Find where the given text appears and provide that cell's center as (X, Y) coordinate. 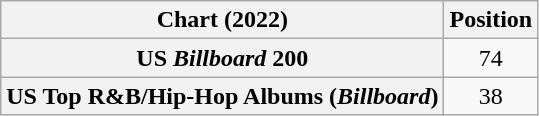
Chart (2022) (222, 20)
38 (491, 96)
Position (491, 20)
74 (491, 58)
US Billboard 200 (222, 58)
US Top R&B/Hip-Hop Albums (Billboard) (222, 96)
